Search for the cell housing the specified text and yield its (X, Y) center coordinate. 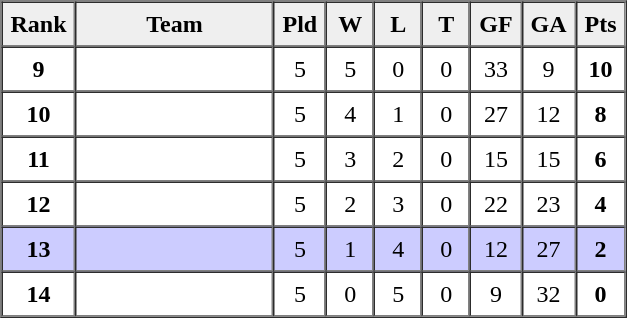
22 (496, 204)
W (350, 24)
Pld (300, 24)
Pts (601, 24)
L (398, 24)
Rank (39, 24)
33 (496, 68)
Team (175, 24)
32 (549, 294)
GF (496, 24)
23 (549, 204)
GA (549, 24)
8 (601, 114)
6 (601, 158)
13 (39, 248)
14 (39, 294)
11 (39, 158)
T (446, 24)
